From the cell containing the given text, extract its center point as (X, Y) coordinate. 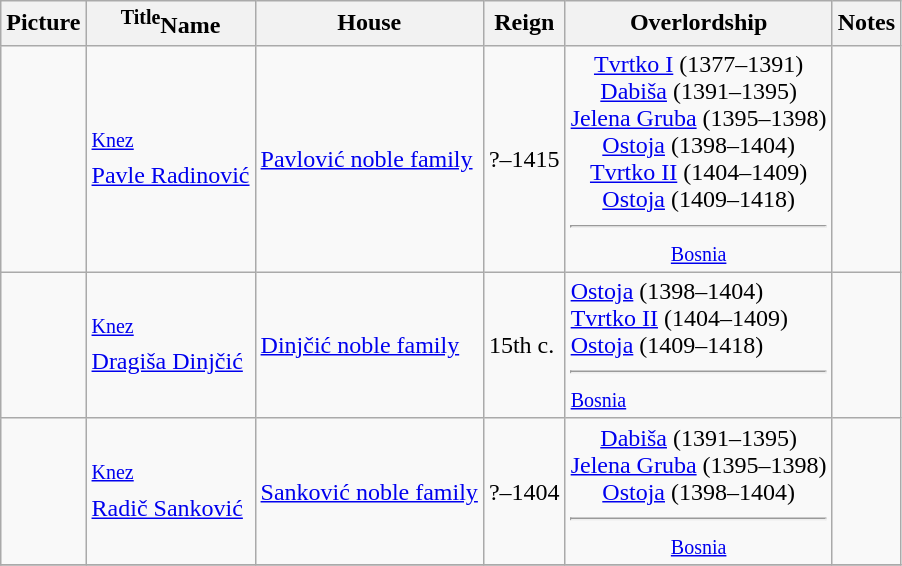
Pavlović noble family (369, 158)
KnezRadič Sanković (170, 491)
?–1404 (524, 491)
Ostoja (1398–1404)Tvrtko II (1404–1409)Ostoja (1409–1418) Bosnia (698, 345)
Notes (866, 24)
Sanković noble family (369, 491)
TitleName (170, 24)
Overlordship (698, 24)
Dabiša (1391–1395)Jelena Gruba (1395–1398)Ostoja (1398–1404)Bosnia (698, 491)
KnezDragiša Dinjčić (170, 345)
Dinjčić noble family (369, 345)
Reign (524, 24)
Tvrtko I (1377–1391)Dabiša (1391–1395)Jelena Gruba (1395–1398)Ostoja (1398–1404)Tvrtko II (1404–1409)Ostoja (1409–1418)Bosnia (698, 158)
House (369, 24)
?–1415 (524, 158)
KnezPavle Radinović (170, 158)
15th c. (524, 345)
Picture (44, 24)
